Output the (x, y) coordinate of the center of the cell containing the given text.  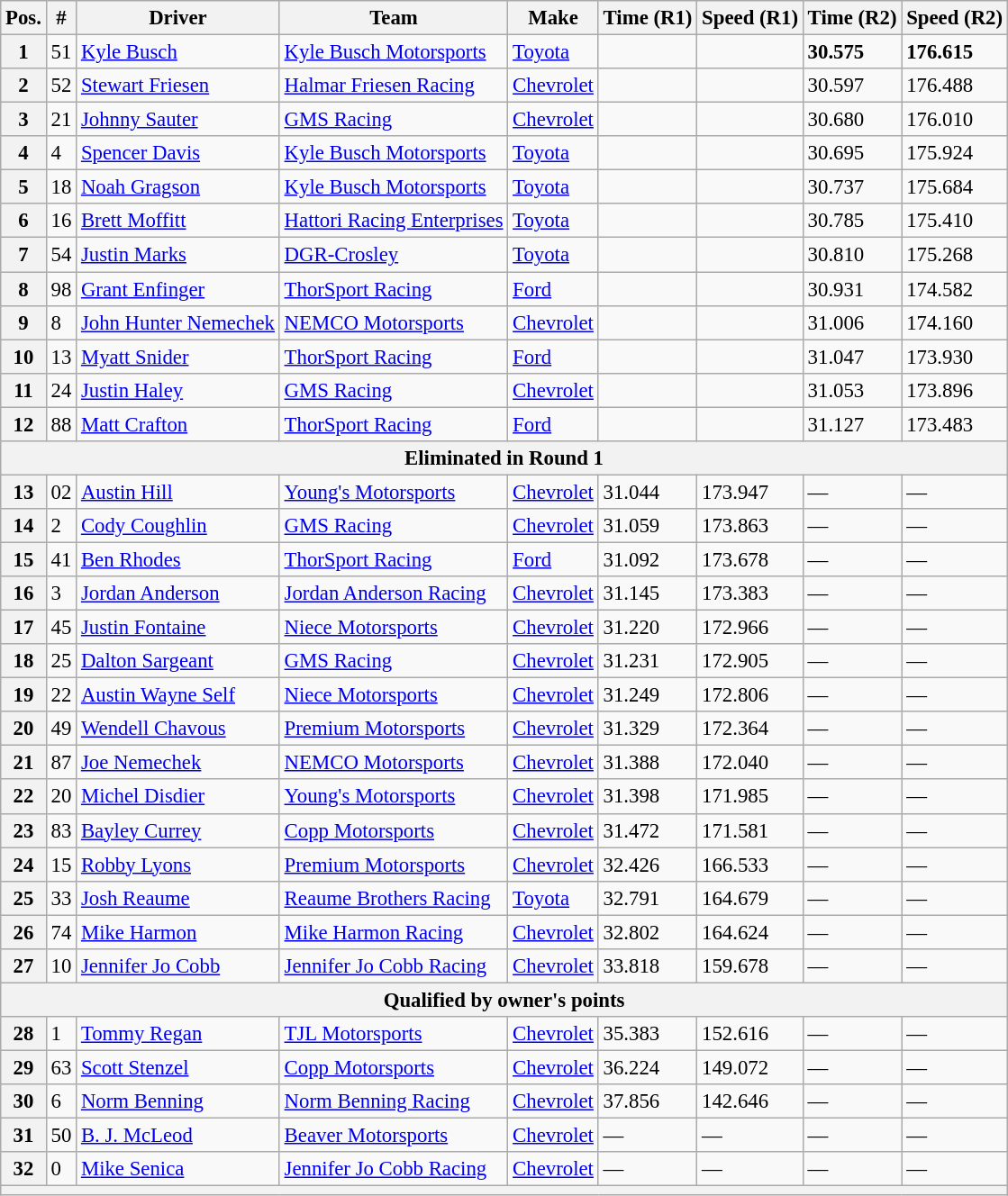
Scott Stenzel (178, 1067)
32.791 (648, 898)
Johnny Sauter (178, 120)
Time (R2) (852, 18)
Time (R1) (648, 18)
36.224 (648, 1067)
Justin Haley (178, 390)
171.581 (750, 830)
Spencer Davis (178, 153)
33 (61, 898)
30.810 (852, 255)
173.863 (750, 526)
45 (61, 628)
87 (61, 763)
Robby Lyons (178, 865)
175.410 (955, 221)
Mike Harmon Racing (394, 932)
30.737 (852, 187)
63 (61, 1067)
159.678 (750, 966)
Eliminated in Round 1 (504, 458)
Matt Crafton (178, 424)
11 (23, 390)
30.785 (852, 221)
30.680 (852, 120)
28 (23, 1034)
149.072 (750, 1067)
Austin Hill (178, 492)
27 (23, 966)
Team (394, 18)
Kyle Busch (178, 52)
172.040 (750, 763)
7 (23, 255)
31.388 (648, 763)
Jennifer Jo Cobb (178, 966)
30.597 (852, 86)
173.383 (750, 593)
174.160 (955, 322)
32.802 (648, 932)
17 (23, 628)
31 (23, 1136)
31.092 (648, 559)
Grant Enfinger (178, 289)
B. J. McLeod (178, 1136)
Ben Rhodes (178, 559)
30 (23, 1101)
DGR-Crosley (394, 255)
Wendell Chavous (178, 729)
02 (61, 492)
88 (61, 424)
33.818 (648, 966)
Stewart Friesen (178, 86)
Tommy Regan (178, 1034)
31.059 (648, 526)
142.646 (750, 1101)
31.053 (852, 390)
12 (23, 424)
172.806 (750, 695)
173.678 (750, 559)
31.231 (648, 661)
Jordan Anderson Racing (394, 593)
176.010 (955, 120)
Speed (R2) (955, 18)
83 (61, 830)
23 (23, 830)
Pos. (23, 18)
152.616 (750, 1034)
Norm Benning (178, 1101)
Austin Wayne Self (178, 695)
172.364 (750, 729)
31.220 (648, 628)
175.924 (955, 153)
Brett Moffitt (178, 221)
50 (61, 1136)
173.947 (750, 492)
173.483 (955, 424)
Josh Reaume (178, 898)
31.145 (648, 593)
176.488 (955, 86)
Speed (R1) (750, 18)
Norm Benning Racing (394, 1101)
Michel Disdier (178, 797)
175.684 (955, 187)
Jordan Anderson (178, 593)
30.931 (852, 289)
173.930 (955, 357)
174.582 (955, 289)
52 (61, 86)
Hattori Racing Enterprises (394, 221)
Halmar Friesen Racing (394, 86)
37.856 (648, 1101)
Cody Coughlin (178, 526)
166.533 (750, 865)
Mike Senica (178, 1169)
51 (61, 52)
Reaume Brothers Racing (394, 898)
30.695 (852, 153)
172.966 (750, 628)
Justin Fontaine (178, 628)
32 (23, 1169)
164.624 (750, 932)
5 (23, 187)
31.398 (648, 797)
31.044 (648, 492)
Joe Nemechek (178, 763)
31.127 (852, 424)
41 (61, 559)
31.249 (648, 695)
Qualified by owner's points (504, 1000)
74 (61, 932)
John Hunter Nemechek (178, 322)
175.268 (955, 255)
Justin Marks (178, 255)
Driver (178, 18)
Myatt Snider (178, 357)
14 (23, 526)
31.047 (852, 357)
171.985 (750, 797)
164.679 (750, 898)
172.905 (750, 661)
Beaver Motorsports (394, 1136)
30.575 (852, 52)
31.006 (852, 322)
Noah Gragson (178, 187)
31.329 (648, 729)
29 (23, 1067)
Make (553, 18)
176.615 (955, 52)
# (61, 18)
Mike Harmon (178, 932)
TJL Motorsports (394, 1034)
32.426 (648, 865)
49 (61, 729)
Dalton Sargeant (178, 661)
35.383 (648, 1034)
26 (23, 932)
98 (61, 289)
0 (61, 1169)
54 (61, 255)
31.472 (648, 830)
Bayley Currey (178, 830)
173.896 (955, 390)
19 (23, 695)
9 (23, 322)
